Extract the [x, y] coordinate from the center of the cell holding the provided text.  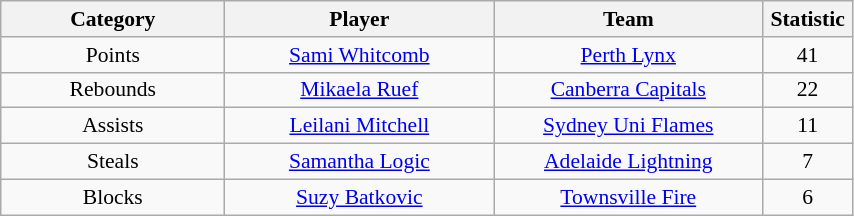
Category [113, 19]
Sydney Uni Flames [628, 126]
Leilani Mitchell [360, 126]
Assists [113, 126]
6 [808, 197]
7 [808, 162]
Rebounds [113, 90]
Suzy Batkovic [360, 197]
Blocks [113, 197]
Player [360, 19]
41 [808, 55]
Team [628, 19]
Adelaide Lightning [628, 162]
Perth Lynx [628, 55]
Statistic [808, 19]
Steals [113, 162]
22 [808, 90]
Sami Whitcomb [360, 55]
Mikaela Ruef [360, 90]
11 [808, 126]
Canberra Capitals [628, 90]
Samantha Logic [360, 162]
Points [113, 55]
Townsville Fire [628, 197]
